Provide the (X, Y) coordinate of the cell's center where the given text is located.  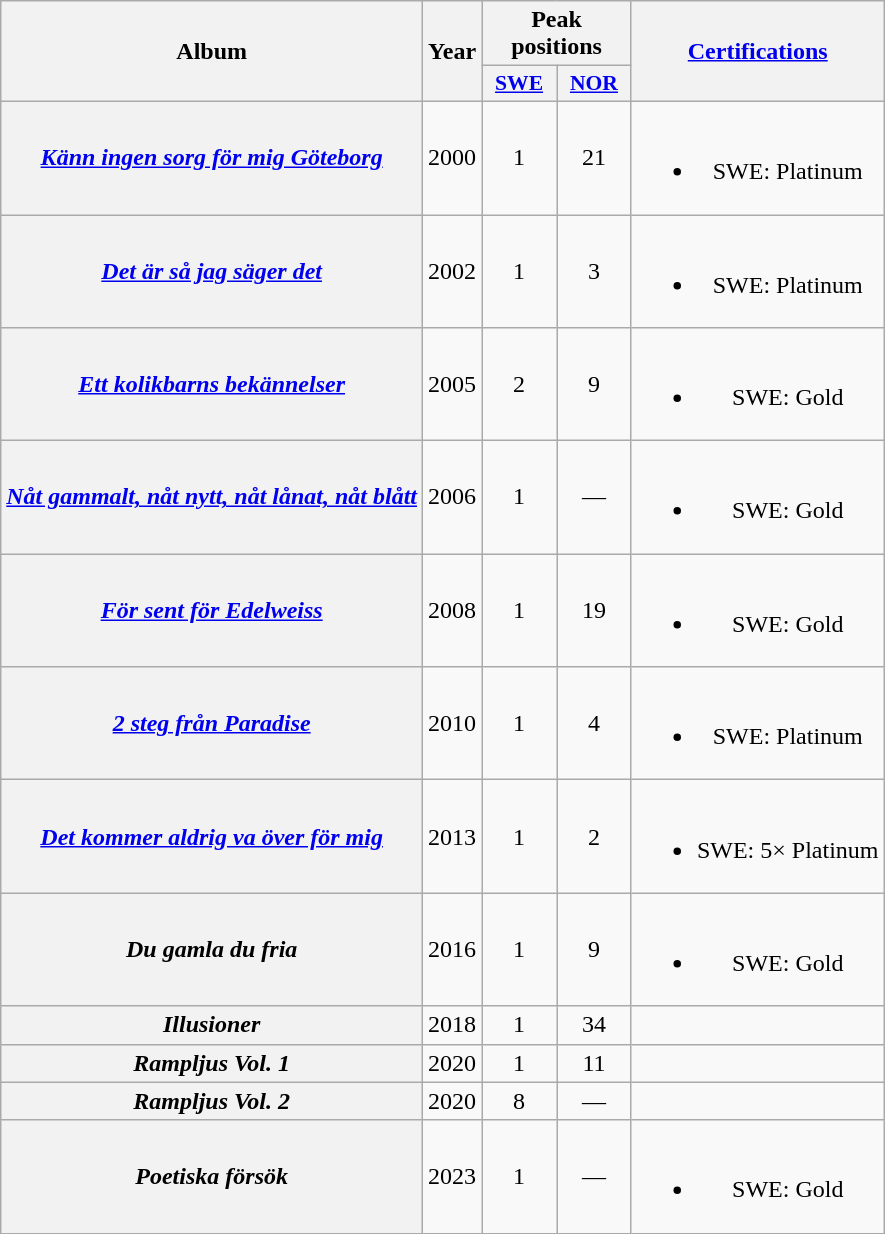
2002 (452, 270)
För sent för Edelweiss (212, 610)
Certifications (758, 52)
8 (520, 1101)
Year (452, 52)
21 (594, 158)
Album (212, 52)
Rampljus Vol. 1 (212, 1063)
SWE (520, 84)
Poetiska försök (212, 1176)
Det är så jag säger det (212, 270)
2000 (452, 158)
Ett kolikbarns bekännelser (212, 384)
Rampljus Vol. 2 (212, 1101)
3 (594, 270)
Peak positions (557, 34)
34 (594, 1025)
2006 (452, 498)
2010 (452, 724)
SWE: 5× Platinum (758, 836)
NOR (594, 84)
Nåt gammalt, nåt nytt, nåt lånat, nåt blått (212, 498)
Känn ingen sorg för mig Göteborg (212, 158)
2023 (452, 1176)
2016 (452, 950)
19 (594, 610)
11 (594, 1063)
2008 (452, 610)
2005 (452, 384)
Illusioner (212, 1025)
Det kommer aldrig va över för mig (212, 836)
Du gamla du fria (212, 950)
2 steg från Paradise (212, 724)
4 (594, 724)
2013 (452, 836)
2018 (452, 1025)
